For the text-containing cell, return its midpoint in [x, y] coordinate format. 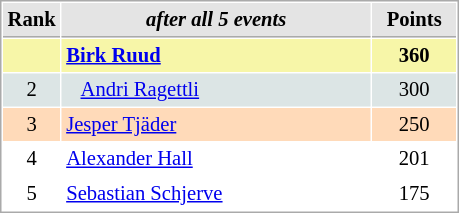
Points [414, 20]
175 [414, 194]
360 [414, 56]
201 [414, 158]
Birk Ruud [216, 56]
3 [32, 124]
Sebastian Schjerve [216, 194]
Rank [32, 20]
4 [32, 158]
Andri Ragettli [216, 90]
5 [32, 194]
Alexander Hall [216, 158]
after all 5 events [216, 20]
Jesper Tjäder [216, 124]
250 [414, 124]
300 [414, 90]
2 [32, 90]
